Capture the cell that displays the provided text and extract its (x, y) central coordinate. 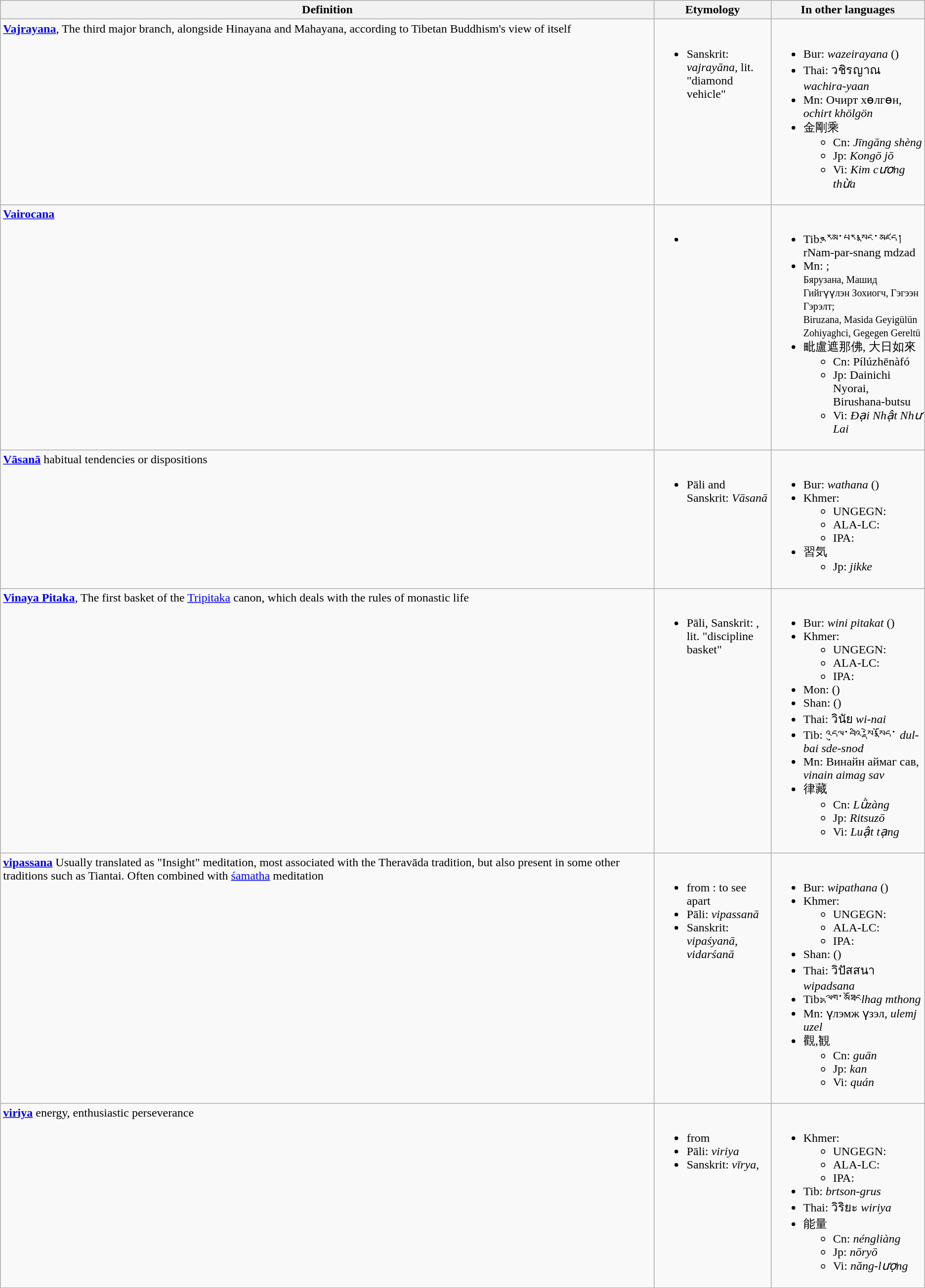
In other languages (848, 10)
viriya energy, enthusiastic perseverance (327, 1196)
from Pāli: viriyaSanskrit: vīrya, (713, 1196)
Etymology (713, 10)
Vajrayana, The third major branch, alongside Hinayana and Mahayana, according to Tibetan Buddhism's view of itself (327, 112)
Vairocana (327, 327)
Bur: wathana ()Khmer: UNGEGN: ALA-LC: IPA: 習気Jp: jikke (848, 519)
from : to see apartPāli: vipassanāSanskrit: vipaśyanā, vidarśanā (713, 978)
Pāli, Sanskrit: , lit. "discipline basket" (713, 721)
Vāsanā habitual tendencies or dispositions (327, 519)
Khmer: UNGEGN: ALA-LC: IPA: Tib: brtson-grusThai: วิริยะ wiriya能量Cn: néngliàng Jp: nōryōVi: năng-lượng (848, 1196)
Pāli and Sanskrit: Vāsanā (713, 519)
Definition (327, 10)
Vinaya Pitaka, The first basket of the Tripitaka canon, which deals with the rules of monastic life (327, 721)
Bur: wazeirayana ()Thai: วชิรญาณ wachira-yaanMn: Очирт хөлгөн, ochirt khölgön金剛乘Cn: Jīngāng shèngJp: Kongō jōVi: Kim cương thừa (848, 112)
Sanskrit: vajrayāna, lit. "diamond vehicle" (713, 112)
